Pinpoint the cell where the given text exists, returning its (x, y) midpoint coordinate. 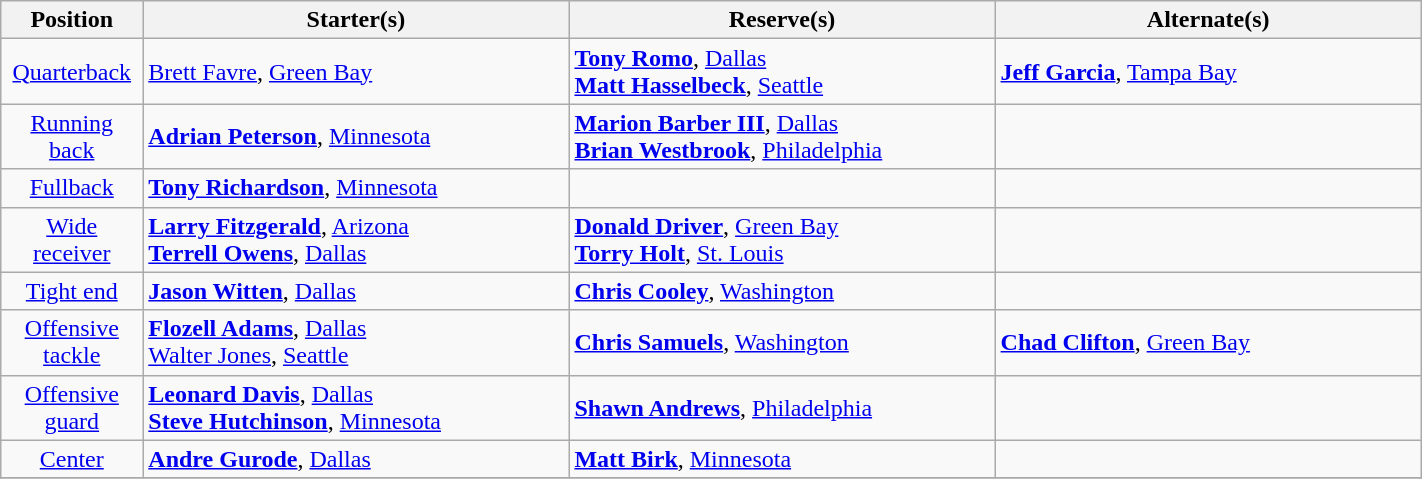
Reserve(s) (782, 20)
Position (72, 20)
Wide receiver (72, 240)
Jeff Garcia, Tampa Bay (1208, 72)
Marion Barber III, Dallas Brian Westbrook, Philadelphia (782, 136)
Tony Romo, Dallas Matt Hasselbeck, Seattle (782, 72)
Matt Birk, Minnesota (782, 459)
Tight end (72, 291)
Chris Cooley, Washington (782, 291)
Fullback (72, 188)
Adrian Peterson, Minnesota (356, 136)
Starter(s) (356, 20)
Flozell Adams, Dallas Walter Jones, Seattle (356, 342)
Brett Favre, Green Bay (356, 72)
Leonard Davis, Dallas Steve Hutchinson, Minnesota (356, 408)
Chris Samuels, Washington (782, 342)
Alternate(s) (1208, 20)
Jason Witten, Dallas (356, 291)
Offensive tackle (72, 342)
Running back (72, 136)
Larry Fitzgerald, Arizona Terrell Owens, Dallas (356, 240)
Donald Driver, Green Bay Torry Holt, St. Louis (782, 240)
Quarterback (72, 72)
Offensive guard (72, 408)
Center (72, 459)
Chad Clifton, Green Bay (1208, 342)
Tony Richardson, Minnesota (356, 188)
Shawn Andrews, Philadelphia (782, 408)
Andre Gurode, Dallas (356, 459)
